Extract the [x, y] coordinate from the center of the cell holding the provided text.  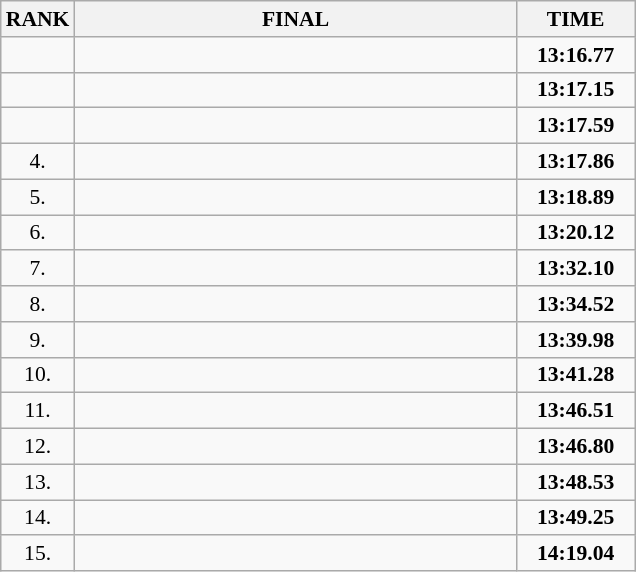
13:39.98 [576, 340]
TIME [576, 19]
10. [38, 375]
9. [38, 340]
13. [38, 482]
13:17.15 [576, 90]
13:32.10 [576, 269]
13:17.59 [576, 126]
13:46.80 [576, 447]
FINAL [295, 19]
13:34.52 [576, 304]
12. [38, 447]
13:20.12 [576, 233]
4. [38, 162]
13:41.28 [576, 375]
13:17.86 [576, 162]
15. [38, 554]
13:16.77 [576, 55]
8. [38, 304]
7. [38, 269]
13:18.89 [576, 197]
13:49.25 [576, 518]
RANK [38, 19]
14:19.04 [576, 554]
13:48.53 [576, 482]
13:46.51 [576, 411]
5. [38, 197]
14. [38, 518]
11. [38, 411]
6. [38, 233]
